From the cell containing the given text, extract its center point as (X, Y) coordinate. 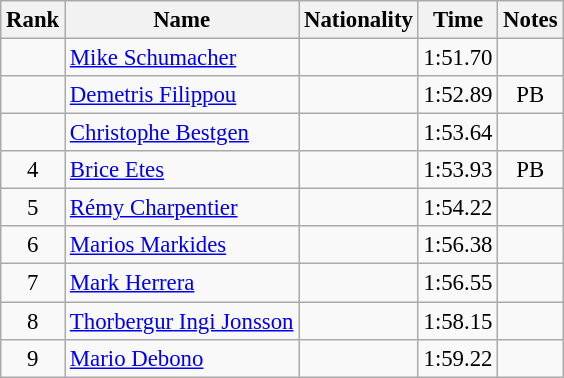
1:56.55 (458, 283)
Nationality (358, 20)
9 (33, 358)
1:53.93 (458, 170)
Name (182, 20)
Marios Markides (182, 245)
1:51.70 (458, 58)
8 (33, 321)
Mark Herrera (182, 283)
5 (33, 208)
Time (458, 20)
1:52.89 (458, 95)
1:53.64 (458, 133)
1:59.22 (458, 358)
1:54.22 (458, 208)
Notes (530, 20)
Thorbergur Ingi Jonsson (182, 321)
Christophe Bestgen (182, 133)
Demetris Filippou (182, 95)
Brice Etes (182, 170)
1:58.15 (458, 321)
Mario Debono (182, 358)
Mike Schumacher (182, 58)
6 (33, 245)
Rank (33, 20)
7 (33, 283)
1:56.38 (458, 245)
4 (33, 170)
Rémy Charpentier (182, 208)
